Search for the cell housing the specified text and yield its (X, Y) center coordinate. 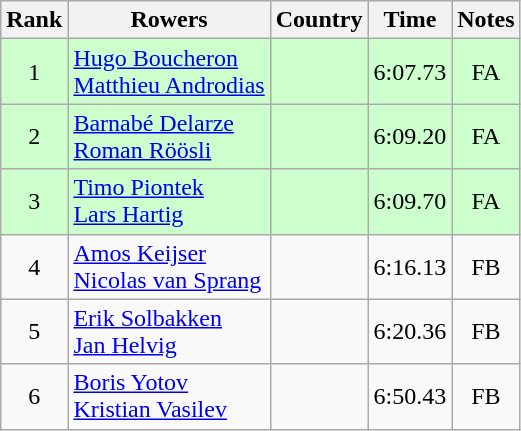
6:50.43 (410, 396)
1 (34, 72)
Amos KeijserNicolas van Sprang (169, 266)
3 (34, 202)
Barnabé DelarzeRoman Röösli (169, 136)
Boris YotovKristian Vasilev (169, 396)
5 (34, 332)
Rowers (169, 20)
Time (410, 20)
6:20.36 (410, 332)
Rank (34, 20)
6:09.20 (410, 136)
6:16.13 (410, 266)
6:09.70 (410, 202)
2 (34, 136)
Timo PiontekLars Hartig (169, 202)
Erik SolbakkenJan Helvig (169, 332)
Notes (486, 20)
4 (34, 266)
Hugo BoucheronMatthieu Androdias (169, 72)
6 (34, 396)
Country (319, 20)
6:07.73 (410, 72)
